Return (x, y) of the center of cell containing provided text 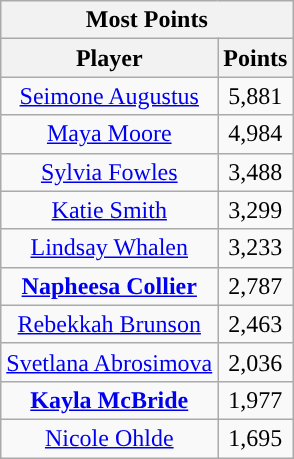
Maya Moore (110, 134)
Most Points (147, 20)
Katie Smith (110, 210)
2,463 (256, 324)
2,787 (256, 286)
Lindsay Whalen (110, 248)
1,977 (256, 400)
Rebekkah Brunson (110, 324)
Svetlana Abrosimova (110, 362)
Seimone Augustus (110, 96)
1,695 (256, 438)
Sylvia Fowles (110, 172)
Player (110, 58)
3,299 (256, 210)
Napheesa Collier (110, 286)
Nicole Ohlde (110, 438)
4,984 (256, 134)
Kayla McBride (110, 400)
Points (256, 58)
3,488 (256, 172)
2,036 (256, 362)
3,233 (256, 248)
5,881 (256, 96)
